Find where the given text appears and provide that cell's center as (x, y) coordinate. 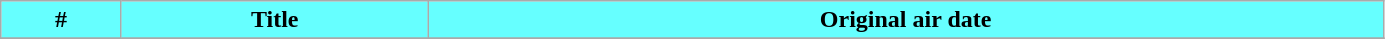
Title (274, 20)
# (62, 20)
Original air date (906, 20)
